Capture the cell that displays the provided text and extract its [X, Y] central coordinate. 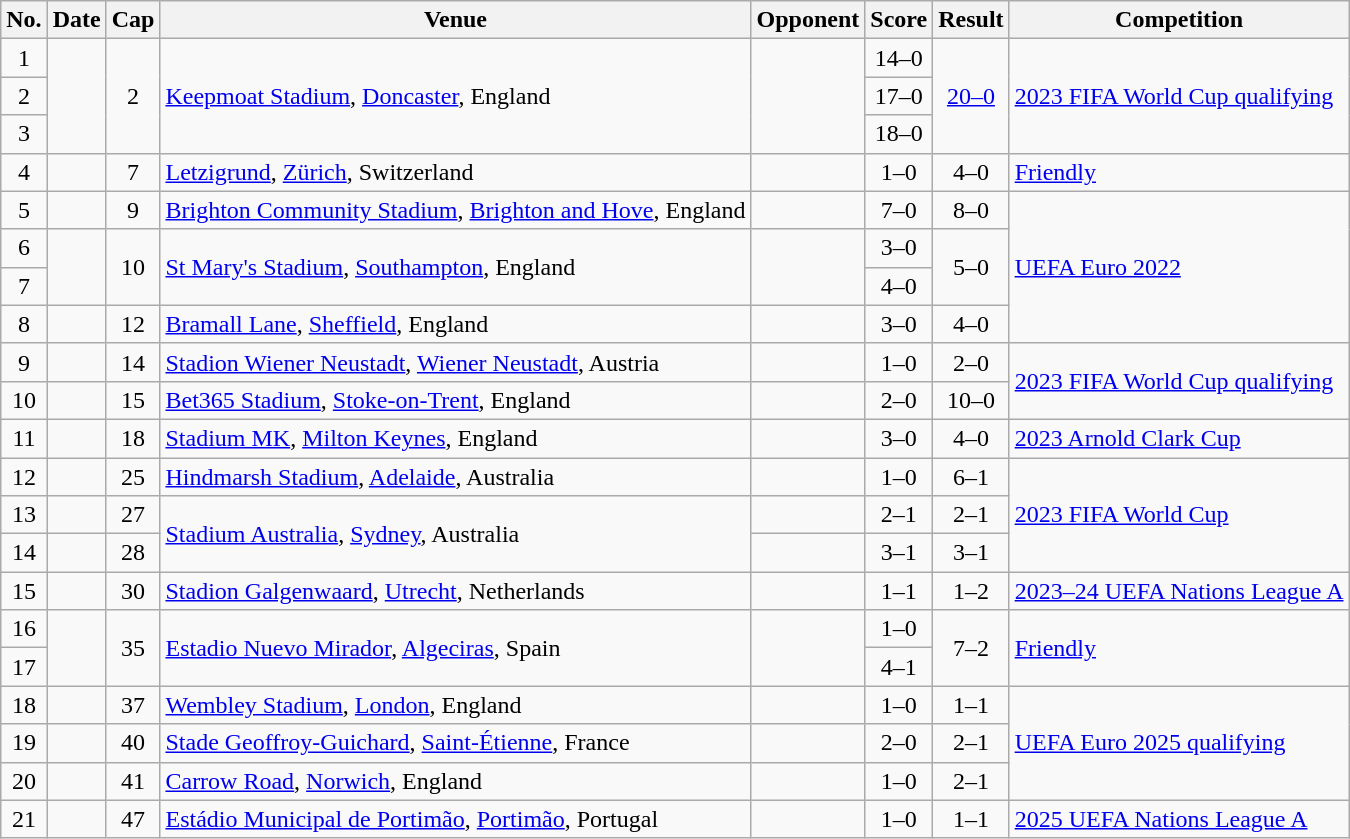
1 [24, 58]
Wembley Stadium, London, England [456, 705]
Competition [1179, 20]
6–1 [971, 477]
Cap [133, 20]
4 [24, 172]
28 [133, 553]
21 [24, 819]
19 [24, 743]
16 [24, 629]
41 [133, 781]
5–0 [971, 267]
37 [133, 705]
Result [971, 20]
40 [133, 743]
7–0 [899, 210]
Bramall Lane, Sheffield, England [456, 324]
Estádio Municipal de Portimão, Portimão, Portugal [456, 819]
2023–24 UEFA Nations League A [1179, 591]
18–0 [899, 134]
27 [133, 515]
Opponent [808, 20]
3 [24, 134]
20 [24, 781]
4–1 [899, 667]
Stadion Galgenwaard, Utrecht, Netherlands [456, 591]
47 [133, 819]
2025 UEFA Nations League A [1179, 819]
Bet365 Stadium, Stoke-on-Trent, England [456, 400]
Stade Geoffroy-Guichard, Saint-Étienne, France [456, 743]
Hindmarsh Stadium, Adelaide, Australia [456, 477]
5 [24, 210]
St Mary's Stadium, Southampton, England [456, 267]
Carrow Road, Norwich, England [456, 781]
Keepmoat Stadium, Doncaster, England [456, 96]
17–0 [899, 96]
Stadium MK, Milton Keynes, England [456, 438]
Stadion Wiener Neustadt, Wiener Neustadt, Austria [456, 362]
8–0 [971, 210]
No. [24, 20]
Brighton Community Stadium, Brighton and Hove, England [456, 210]
2023 Arnold Clark Cup [1179, 438]
7–2 [971, 648]
20–0 [971, 96]
14–0 [899, 58]
1–2 [971, 591]
30 [133, 591]
UEFA Euro 2022 [1179, 267]
2023 FIFA World Cup [1179, 515]
17 [24, 667]
Stadium Australia, Sydney, Australia [456, 534]
Date [76, 20]
UEFA Euro 2025 qualifying [1179, 743]
6 [24, 248]
13 [24, 515]
35 [133, 648]
Score [899, 20]
10–0 [971, 400]
11 [24, 438]
8 [24, 324]
25 [133, 477]
Letzigrund, Zürich, Switzerland [456, 172]
Venue [456, 20]
Estadio Nuevo Mirador, Algeciras, Spain [456, 648]
